Locate the cell with the specified text and output its [x, y] center coordinate. 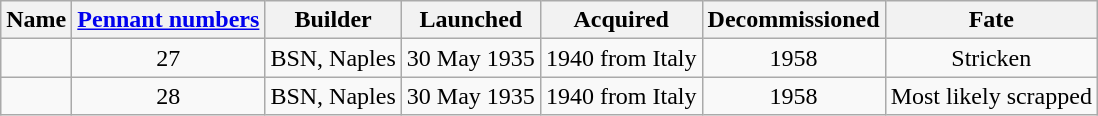
Most likely scrapped [991, 96]
27 [168, 58]
Builder [333, 20]
Decommissioned [794, 20]
Acquired [621, 20]
28 [168, 96]
Fate [991, 20]
Name [36, 20]
Pennant numbers [168, 20]
Launched [470, 20]
Stricken [991, 58]
